Output the (x, y) coordinate of the center of the cell containing the given text.  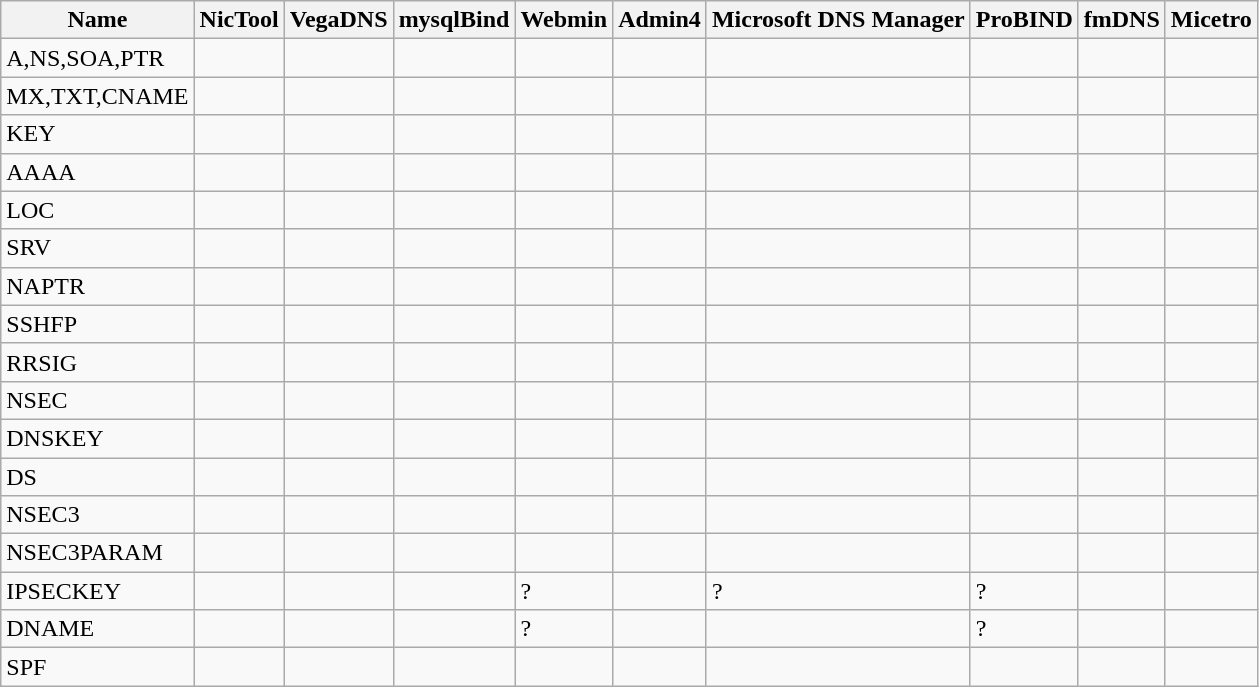
NSEC (98, 400)
AAAA (98, 172)
DNAME (98, 629)
Webmin (564, 20)
SRV (98, 248)
LOC (98, 210)
VegaDNS (338, 20)
NSEC3 (98, 515)
SSHFP (98, 324)
NicTool (239, 20)
KEY (98, 134)
mysqlBind (454, 20)
SPF (98, 667)
MX,TXT,CNAME (98, 96)
fmDNS (1122, 20)
A,NS,SOA,PTR (98, 58)
IPSECKEY (98, 591)
NAPTR (98, 286)
DNSKEY (98, 438)
Microsoft DNS Manager (838, 20)
Name (98, 20)
RRSIG (98, 362)
NSEC3PARAM (98, 553)
Admin4 (660, 20)
Micetro (1211, 20)
DS (98, 477)
ProBIND (1024, 20)
